Detect which cell encompasses the target text, then output its (x, y) center coordinate. 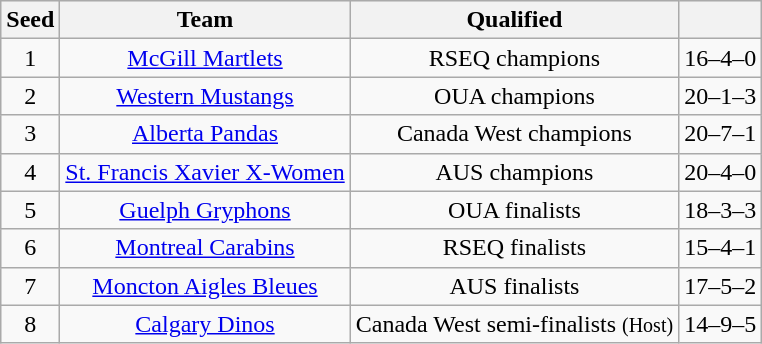
OUA champions (514, 96)
Montreal Carabins (205, 248)
AUS finalists (514, 286)
5 (30, 210)
17–5–2 (720, 286)
8 (30, 324)
Moncton Aigles Bleues (205, 286)
4 (30, 172)
1 (30, 58)
McGill Martlets (205, 58)
Calgary Dinos (205, 324)
6 (30, 248)
RSEQ finalists (514, 248)
Seed (30, 20)
AUS champions (514, 172)
16–4–0 (720, 58)
Guelph Gryphons (205, 210)
St. Francis Xavier X-Women (205, 172)
2 (30, 96)
RSEQ champions (514, 58)
14–9–5 (720, 324)
Qualified (514, 20)
Alberta Pandas (205, 134)
18–3–3 (720, 210)
OUA finalists (514, 210)
15–4–1 (720, 248)
Western Mustangs (205, 96)
20–7–1 (720, 134)
20–1–3 (720, 96)
20–4–0 (720, 172)
Canada West champions (514, 134)
3 (30, 134)
Canada West semi-finalists (Host) (514, 324)
7 (30, 286)
Team (205, 20)
